Output the (X, Y) coordinate of the center of the cell containing the given text.  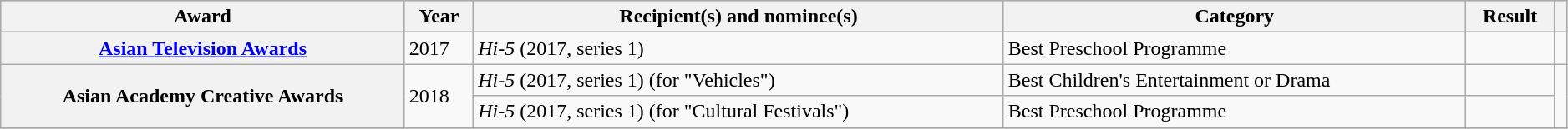
Best Children's Entertainment or Drama (1235, 80)
Hi-5 (2017, series 1) (for "Vehicles") (738, 80)
Asian Television Awards (203, 48)
Hi-5 (2017, series 1) (for "Cultural Festivals") (738, 112)
Award (203, 17)
Asian Academy Creative Awards (203, 96)
Result (1510, 17)
2018 (439, 96)
2017 (439, 48)
Hi-5 (2017, series 1) (738, 48)
Category (1235, 17)
Recipient(s) and nominee(s) (738, 17)
Year (439, 17)
